For the text-containing cell, return its midpoint in [X, Y] coordinate format. 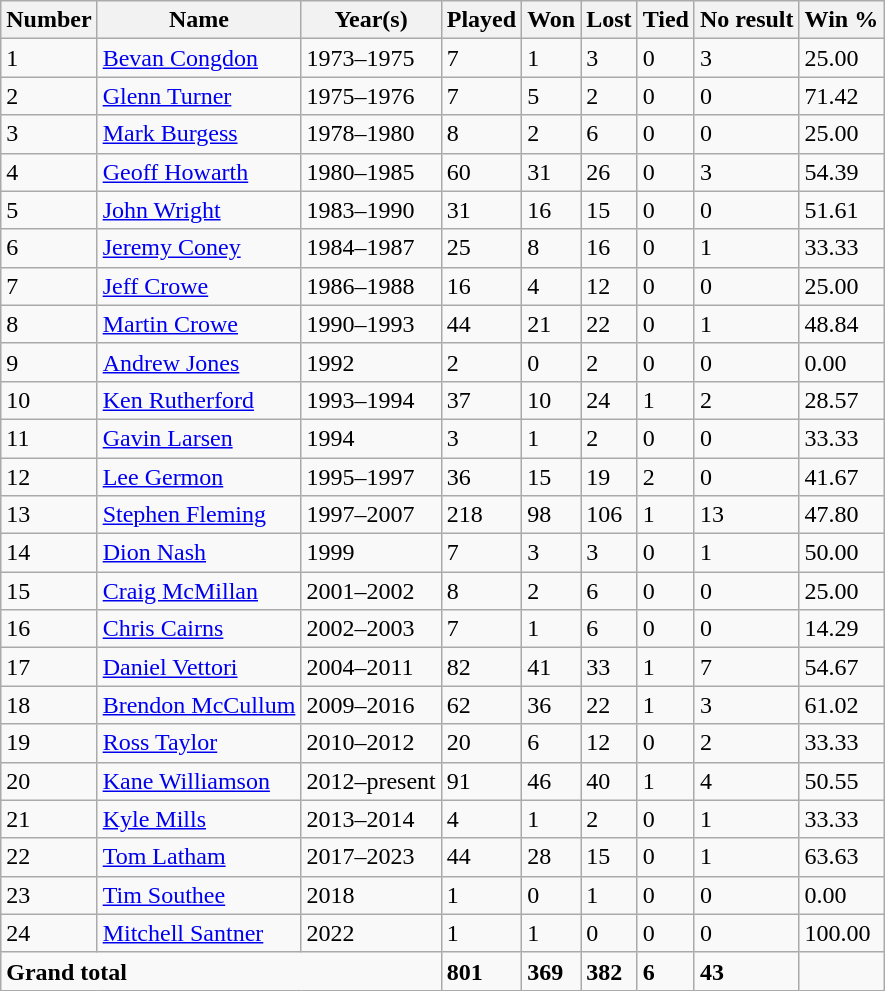
1983–1990 [371, 210]
218 [481, 515]
62 [481, 705]
2012–present [371, 781]
106 [609, 515]
11 [49, 438]
1975–1976 [371, 96]
28 [552, 857]
2001–2002 [371, 591]
Kane Williamson [199, 781]
Name [199, 20]
60 [481, 172]
Tim Southee [199, 895]
Mark Burgess [199, 134]
23 [49, 895]
14.29 [842, 629]
Gavin Larsen [199, 438]
Lost [609, 20]
Andrew Jones [199, 362]
Number [49, 20]
50.00 [842, 553]
Grand total [221, 971]
82 [481, 667]
Craig McMillan [199, 591]
2013–2014 [371, 819]
Tied [666, 20]
40 [609, 781]
1992 [371, 362]
Dion Nash [199, 553]
14 [49, 553]
25 [481, 248]
Jeremy Coney [199, 248]
1978–1980 [371, 134]
37 [481, 400]
2022 [371, 933]
369 [552, 971]
41.67 [842, 477]
51.61 [842, 210]
18 [49, 705]
Jeff Crowe [199, 286]
2004–2011 [371, 667]
71.42 [842, 96]
48.84 [842, 324]
1995–1997 [371, 477]
1993–1994 [371, 400]
Win % [842, 20]
100.00 [842, 933]
No result [746, 20]
John Wright [199, 210]
61.02 [842, 705]
Mitchell Santner [199, 933]
46 [552, 781]
Daniel Vettori [199, 667]
98 [552, 515]
50.55 [842, 781]
2017–2023 [371, 857]
1973–1975 [371, 58]
Bevan Congdon [199, 58]
1994 [371, 438]
28.57 [842, 400]
54.67 [842, 667]
63.63 [842, 857]
Played [481, 20]
43 [746, 971]
41 [552, 667]
Won [552, 20]
2002–2003 [371, 629]
Geoff Howarth [199, 172]
2018 [371, 895]
1999 [371, 553]
91 [481, 781]
17 [49, 667]
9 [49, 362]
1990–1993 [371, 324]
Ken Rutherford [199, 400]
26 [609, 172]
2009–2016 [371, 705]
47.80 [842, 515]
Stephen Fleming [199, 515]
2010–2012 [371, 743]
Chris Cairns [199, 629]
801 [481, 971]
Martin Crowe [199, 324]
1980–1985 [371, 172]
Brendon McCullum [199, 705]
Kyle Mills [199, 819]
Tom Latham [199, 857]
Glenn Turner [199, 96]
382 [609, 971]
Lee Germon [199, 477]
Year(s) [371, 20]
Ross Taylor [199, 743]
1986–1988 [371, 286]
33 [609, 667]
54.39 [842, 172]
1997–2007 [371, 515]
1984–1987 [371, 248]
